Provide the (x, y) coordinate of the cell's center where the given text is located.  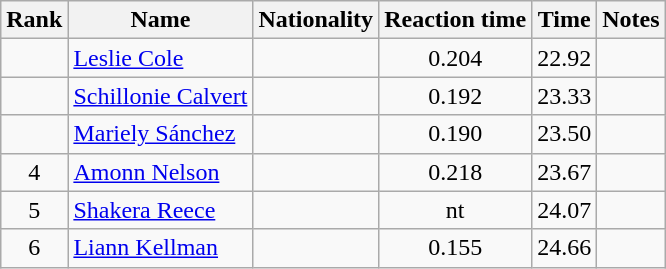
0.204 (456, 58)
nt (456, 210)
Schillonie Calvert (160, 96)
4 (34, 172)
24.07 (564, 210)
23.50 (564, 134)
Shakera Reece (160, 210)
Rank (34, 20)
Name (160, 20)
Notes (631, 20)
Leslie Cole (160, 58)
Time (564, 20)
23.67 (564, 172)
5 (34, 210)
Reaction time (456, 20)
Nationality (316, 20)
0.155 (456, 248)
22.92 (564, 58)
Liann Kellman (160, 248)
Amonn Nelson (160, 172)
0.192 (456, 96)
24.66 (564, 248)
0.218 (456, 172)
0.190 (456, 134)
23.33 (564, 96)
6 (34, 248)
Mariely Sánchez (160, 134)
